Detect which cell encompasses the target text, then output its [X, Y] center coordinate. 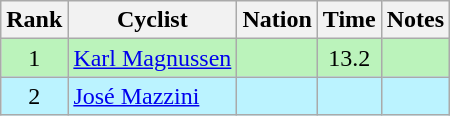
Notes [415, 20]
1 [34, 58]
Cyclist [152, 20]
13.2 [349, 58]
Nation [277, 20]
José Mazzini [152, 96]
Karl Magnussen [152, 58]
2 [34, 96]
Rank [34, 20]
Time [349, 20]
